Extract the (x, y) coordinate from the center of the cell holding the provided text.  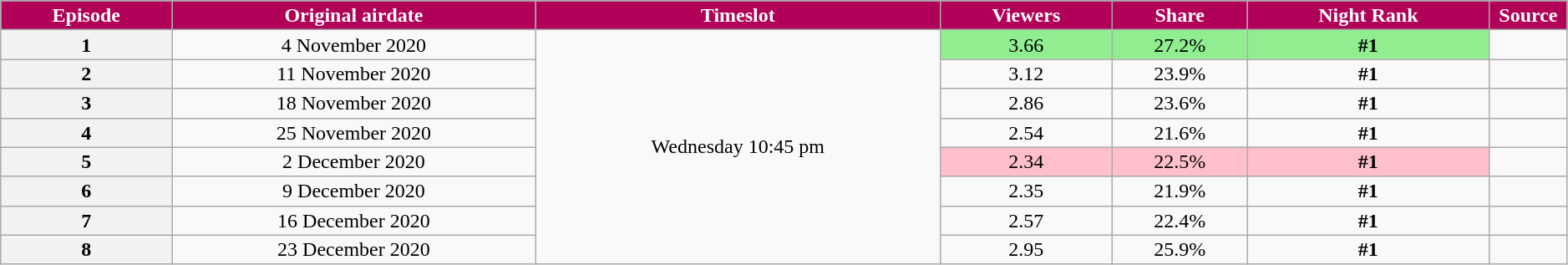
11 November 2020 (354, 74)
2.95 (1026, 249)
3.66 (1026, 45)
Wednesday 10:45 pm (738, 147)
18 November 2020 (354, 104)
2.34 (1026, 162)
4 (87, 132)
4 November 2020 (354, 45)
Episode (87, 15)
22.5% (1180, 162)
Share (1180, 15)
23.9% (1180, 74)
27.2% (1180, 45)
22.4% (1180, 221)
23 December 2020 (354, 249)
Viewers (1026, 15)
Night Rank (1368, 15)
2.35 (1026, 191)
3 (87, 104)
16 December 2020 (354, 221)
3.12 (1026, 74)
5 (87, 162)
Timeslot (738, 15)
1 (87, 45)
21.9% (1180, 191)
8 (87, 249)
2 (87, 74)
Source (1529, 15)
2.86 (1026, 104)
9 December 2020 (354, 191)
25.9% (1180, 249)
2 December 2020 (354, 162)
7 (87, 221)
2.57 (1026, 221)
25 November 2020 (354, 132)
2.54 (1026, 132)
23.6% (1180, 104)
6 (87, 191)
Original airdate (354, 15)
21.6% (1180, 132)
